Find where the given text appears and provide that cell's center as (x, y) coordinate. 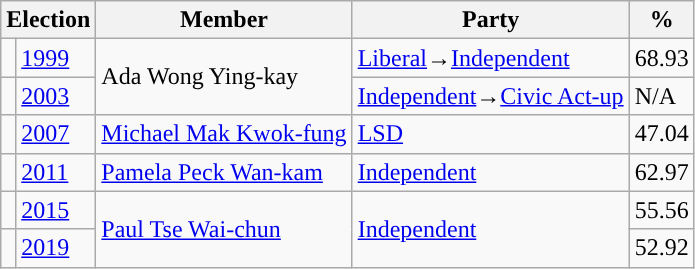
Liberal→Independent (490, 58)
Election (48, 20)
2007 (56, 134)
% (662, 20)
2003 (56, 96)
1999 (56, 58)
55.56 (662, 210)
68.93 (662, 58)
Pamela Peck Wan-kam (224, 172)
Ada Wong Ying-kay (224, 77)
Member (224, 20)
52.92 (662, 248)
2011 (56, 172)
47.04 (662, 134)
N/A (662, 96)
62.97 (662, 172)
2019 (56, 248)
Independent→Civic Act-up (490, 96)
2015 (56, 210)
Paul Tse Wai-chun (224, 229)
Party (490, 20)
Michael Mak Kwok-fung (224, 134)
LSD (490, 134)
